Extract the (x, y) coordinate from the center of the cell holding the provided text.  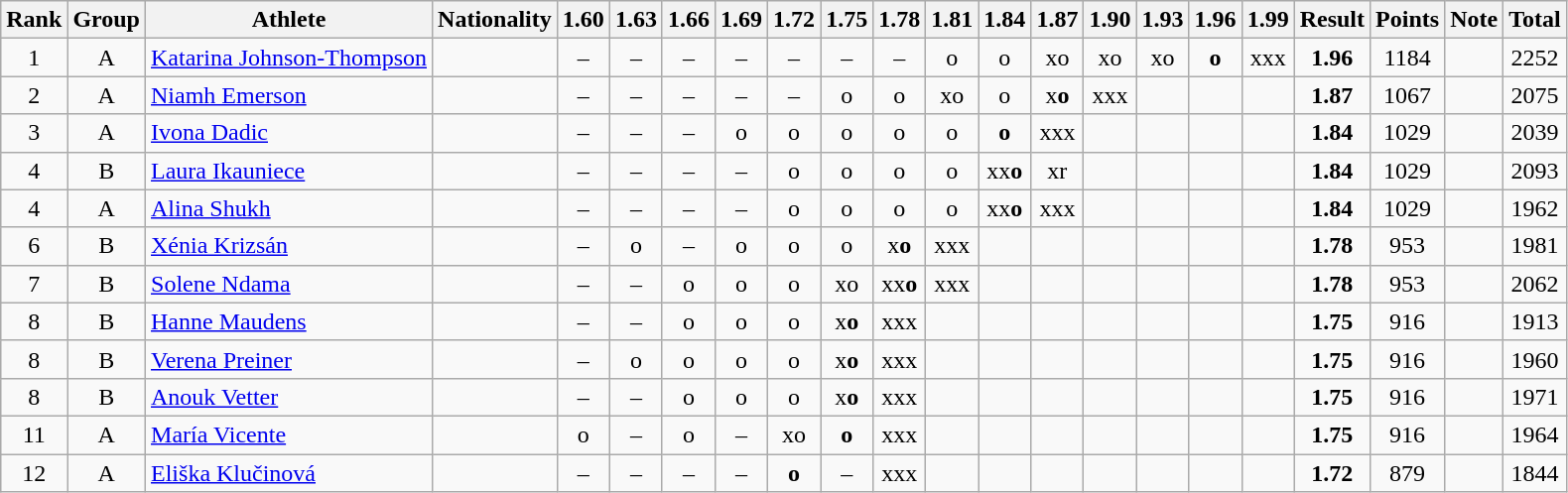
Anouk Vetter (290, 397)
2062 (1535, 284)
2252 (1535, 58)
Xénia Krizsán (290, 246)
Solene Ndama (290, 284)
6 (34, 246)
11 (34, 434)
12 (34, 473)
1.60 (584, 20)
1.90 (1110, 20)
Niamh Emerson (290, 95)
Rank (34, 20)
1.69 (740, 20)
3 (34, 133)
1.81 (953, 20)
xr (1058, 171)
1981 (1535, 246)
Group (107, 20)
2093 (1535, 171)
Note (1475, 20)
1964 (1535, 434)
Verena Preiner (290, 359)
Athlete (290, 20)
7 (34, 284)
2039 (1535, 133)
879 (1407, 473)
1844 (1535, 473)
1.66 (689, 20)
1.63 (635, 20)
1962 (1535, 208)
Result (1332, 20)
Points (1407, 20)
1913 (1535, 321)
1960 (1535, 359)
2075 (1535, 95)
Hanne Maudens (290, 321)
Total (1535, 20)
Katarina Johnson-Thompson (290, 58)
Nationality (495, 20)
2 (34, 95)
1.99 (1268, 20)
Laura Ikauniece (290, 171)
Ivona Dadic (290, 133)
1971 (1535, 397)
1 (34, 58)
Eliška Klučinová (290, 473)
1.93 (1163, 20)
1184 (1407, 58)
1067 (1407, 95)
Alina Shukh (290, 208)
María Vicente (290, 434)
